Identify which cell holds the provided text, then report its (x, y) central coordinate. 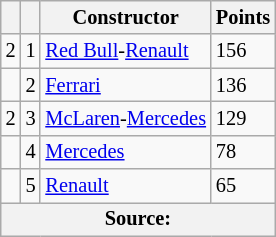
4 (31, 152)
129 (243, 118)
Ferrari (125, 85)
1 (31, 51)
65 (243, 186)
McLaren-Mercedes (125, 118)
Source: (138, 219)
78 (243, 152)
3 (31, 118)
156 (243, 51)
136 (243, 85)
5 (31, 186)
Renault (125, 186)
Points (243, 17)
Constructor (125, 17)
Red Bull-Renault (125, 51)
Mercedes (125, 152)
